Return [X, Y] of the center of cell containing provided text 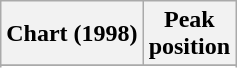
Chart (1998) [72, 34]
Peak position [189, 34]
